Detect which cell encompasses the target text, then output its [x, y] center coordinate. 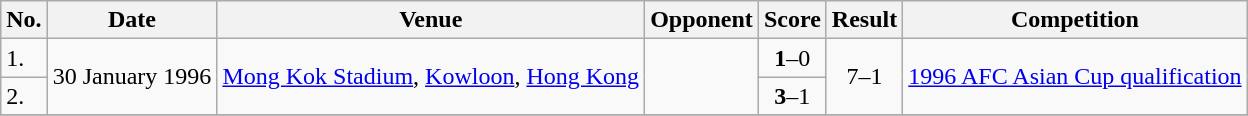
3–1 [792, 96]
Date [132, 20]
7–1 [864, 77]
Mong Kok Stadium, Kowloon, Hong Kong [431, 77]
Result [864, 20]
2. [24, 96]
30 January 1996 [132, 77]
Opponent [702, 20]
No. [24, 20]
Score [792, 20]
1. [24, 58]
1–0 [792, 58]
1996 AFC Asian Cup qualification [1075, 77]
Competition [1075, 20]
Venue [431, 20]
